Capture the cell that displays the provided text and extract its [x, y] central coordinate. 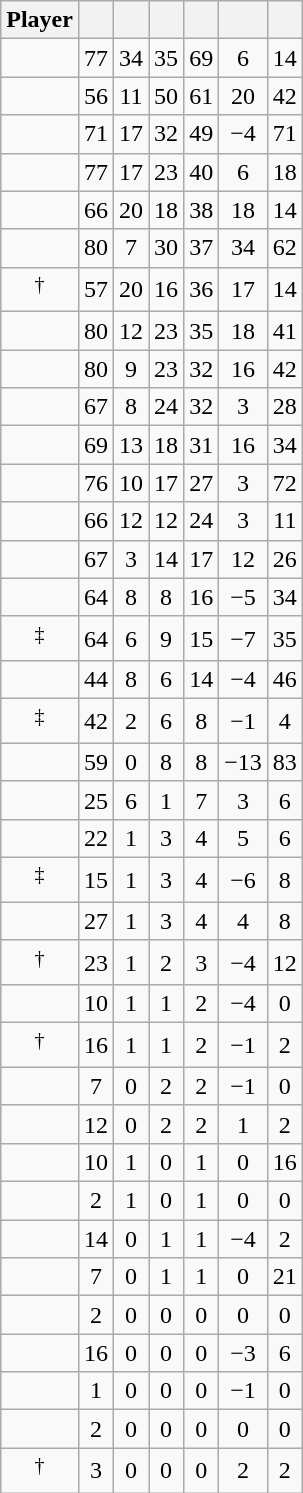
37 [202, 248]
26 [284, 559]
5 [244, 839]
40 [202, 172]
57 [96, 290]
83 [284, 762]
−13 [244, 762]
31 [202, 445]
44 [96, 680]
49 [202, 134]
30 [166, 248]
21 [284, 1277]
−6 [244, 880]
41 [284, 331]
Player [40, 20]
−3 [244, 1353]
−7 [244, 638]
25 [96, 800]
56 [96, 96]
76 [96, 483]
−5 [244, 597]
72 [284, 483]
50 [166, 96]
28 [284, 407]
36 [202, 290]
62 [284, 248]
38 [202, 210]
22 [96, 839]
46 [284, 680]
59 [96, 762]
61 [202, 96]
13 [132, 445]
